Detect which cell encompasses the target text, then output its (X, Y) center coordinate. 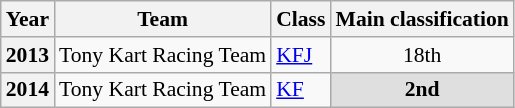
Class (300, 19)
2nd (422, 90)
KFJ (300, 55)
KF (300, 90)
Main classification (422, 19)
Year (28, 19)
Team (162, 19)
2013 (28, 55)
2014 (28, 90)
18th (422, 55)
